Extract the (x, y) coordinate from the center of the cell holding the provided text.  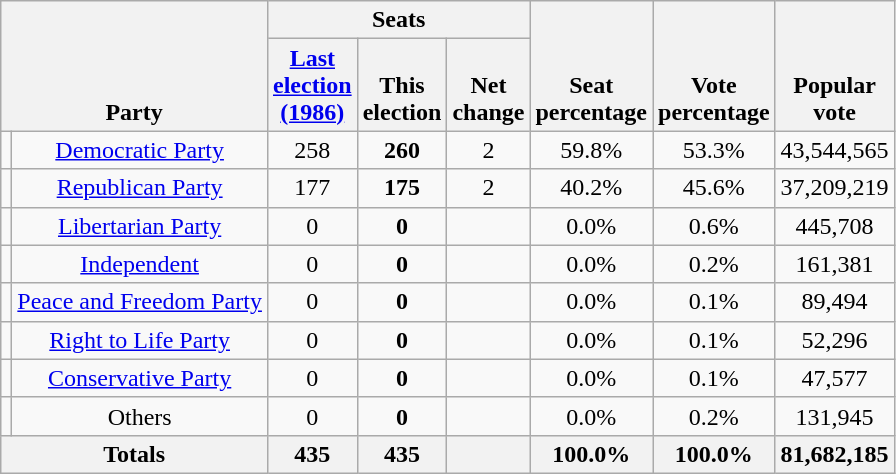
Democratic Party (140, 150)
40.2% (592, 188)
Conservative Party (140, 378)
Netchange (488, 85)
161,381 (834, 264)
53.3% (714, 150)
Peace and Freedom Party (140, 302)
Popularvote (834, 66)
37,209,219 (834, 188)
258 (312, 150)
Seats (398, 20)
Lastelection(1986) (312, 85)
Votepercentage (714, 66)
Party (134, 66)
Independent (140, 264)
Republican Party (140, 188)
59.8% (592, 150)
445,708 (834, 226)
Thiselection (402, 85)
47,577 (834, 378)
177 (312, 188)
45.6% (714, 188)
Others (140, 416)
43,544,565 (834, 150)
Libertarian Party (140, 226)
Right to Life Party (140, 340)
0.6% (714, 226)
52,296 (834, 340)
89,494 (834, 302)
81,682,185 (834, 454)
260 (402, 150)
131,945 (834, 416)
Totals (134, 454)
Seatpercentage (592, 66)
175 (402, 188)
